Find where the given text appears and provide that cell's center as [x, y] coordinate. 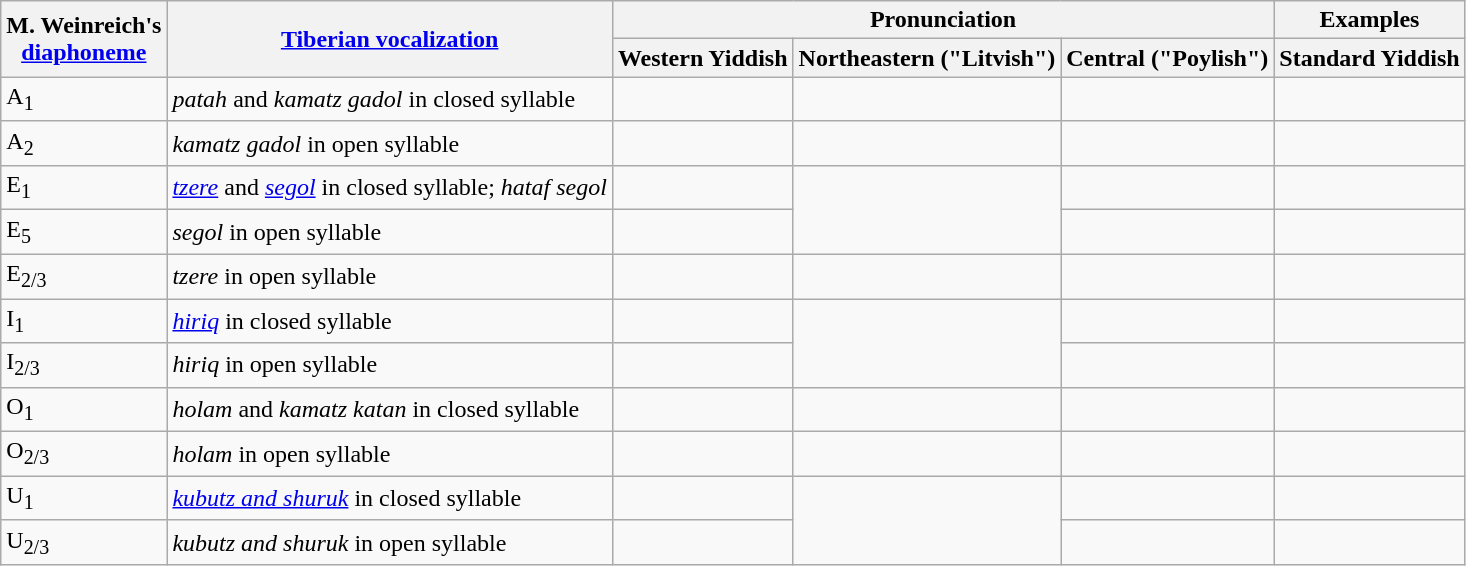
E5 [84, 232]
tzere in open syllable [390, 276]
O2/3 [84, 454]
kubutz and shuruk in open syllable [390, 542]
O1 [84, 409]
U1 [84, 498]
A1 [84, 99]
tzere and segol in closed syllable; hataf segol [390, 188]
E2/3 [84, 276]
holam in open syllable [390, 454]
Examples [1370, 20]
I1 [84, 321]
Central ("Poylish") [1168, 58]
I2/3 [84, 365]
M. Weinreich'sdiaphoneme [84, 39]
hiriq in open syllable [390, 365]
E1 [84, 188]
Northeastern ("Litvish") [927, 58]
kamatz gadol in open syllable [390, 143]
patah and kamatz gadol in closed syllable [390, 99]
Western Yiddish [702, 58]
kubutz and shuruk in closed syllable [390, 498]
Tiberian vocalization [390, 39]
hiriq in closed syllable [390, 321]
U2/3 [84, 542]
Pronunciation [942, 20]
Standard Yiddish [1370, 58]
A2 [84, 143]
segol in open syllable [390, 232]
holam and kamatz katan in closed syllable [390, 409]
